Capture the cell that displays the provided text and extract its (X, Y) central coordinate. 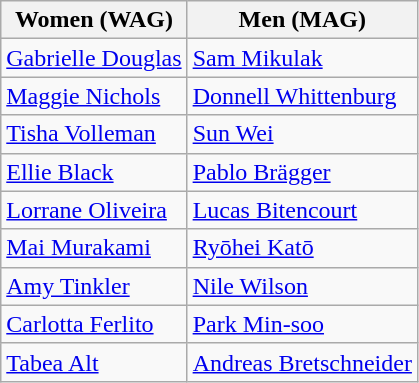
Men (MAG) (302, 20)
Gabrielle Douglas (94, 58)
Ellie Black (94, 172)
Maggie Nichols (94, 96)
Tabea Alt (94, 362)
Women (WAG) (94, 20)
Nile Wilson (302, 286)
Amy Tinkler (94, 286)
Sun Wei (302, 134)
Carlotta Ferlito (94, 324)
Donnell Whittenburg (302, 96)
Lorrane Oliveira (94, 210)
Park Min-soo (302, 324)
Mai Murakami (94, 248)
Ryōhei Katō (302, 248)
Tisha Volleman (94, 134)
Lucas Bitencourt (302, 210)
Andreas Bretschneider (302, 362)
Pablo Brägger (302, 172)
Sam Mikulak (302, 58)
